Determine the [X, Y] coordinate at the center of the cell enclosing the given text.  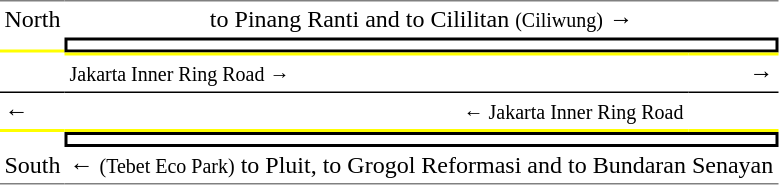
← [32, 112]
→ [733, 72]
South [32, 166]
North [32, 19]
← (Tebet Eco Park) to Pluit, to Grogol Reformasi and to Bundaran Senayan [422, 166]
← Jakarta Inner Ring Road [376, 112]
to Pinang Ranti and to Cililitan (Ciliwung) → [422, 19]
Jakarta Inner Ring Road → [376, 72]
